Determine the [x, y] coordinate at the center of the cell enclosing the given text.  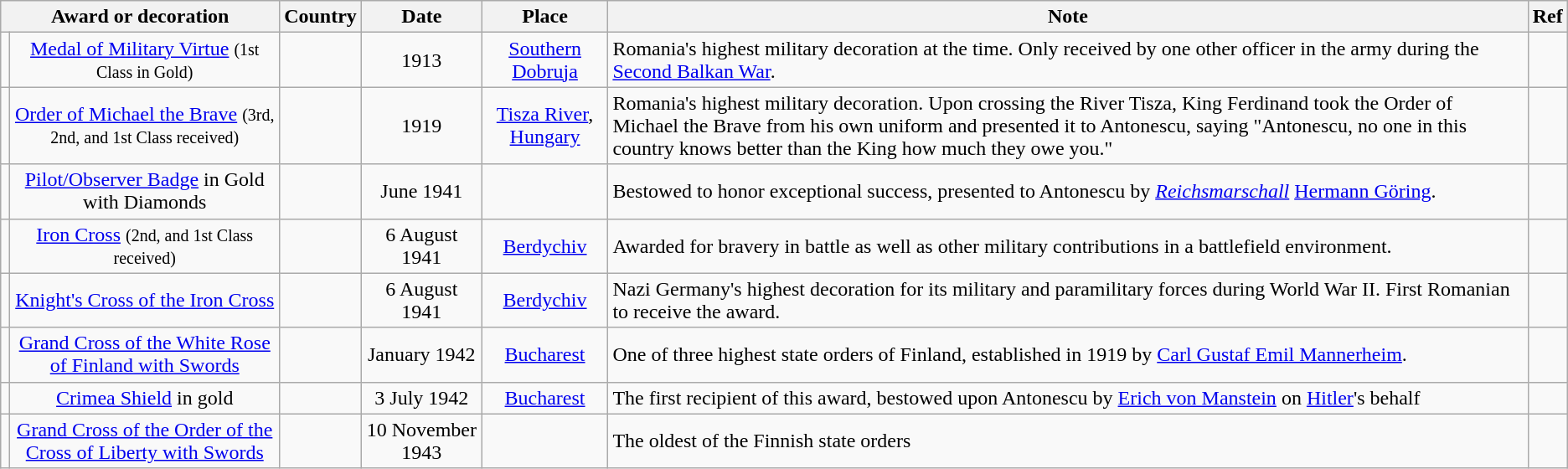
Ref [1548, 17]
Iron Cross (2nd, and 1st Class received) [145, 246]
Medal of Military Virtue (1st Class in Gold) [145, 60]
Pilot/Observer Badge in Gold with Diamonds [145, 191]
Romania's highest military decoration at the time. Only received by one other officer in the army during the Second Balkan War. [1068, 60]
Knight's Cross of the Iron Cross [145, 300]
1919 [421, 126]
Nazi Germany's highest decoration for its military and paramilitary forces during World War II. First Romanian to receive the award. [1068, 300]
Award or decoration [141, 17]
Grand Cross of the Order of the Cross of Liberty with Swords [145, 441]
3 July 1942 [421, 398]
The first recipient of this award, bestowed upon Antonescu by Erich von Manstein on Hitler's behalf [1068, 398]
10 November 1943 [421, 441]
Order of Michael the Brave (3rd, 2nd, and 1st Class received) [145, 126]
Bestowed to honor exceptional success, presented to Antonescu by Reichsmarschall Hermann Göring. [1068, 191]
Country [321, 17]
January 1942 [421, 355]
June 1941 [421, 191]
Awarded for bravery in battle as well as other military contributions in a battlefield environment. [1068, 246]
The oldest of the Finnish state orders [1068, 441]
Grand Cross of the White Rose of Finland with Swords [145, 355]
Crimea Shield in gold [145, 398]
One of three highest state orders of Finland, established in 1919 by Carl Gustaf Emil Mannerheim. [1068, 355]
Tisza River, Hungary [544, 126]
Southern Dobruja [544, 60]
1913 [421, 60]
Place [544, 17]
Date [421, 17]
Note [1068, 17]
